For the text-containing cell, return its midpoint in [x, y] coordinate format. 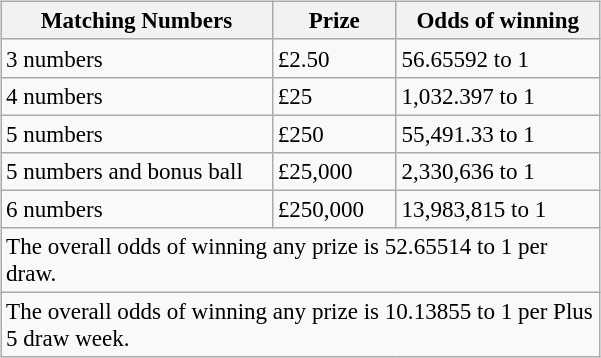
£250 [334, 134]
55,491.33 to 1 [498, 134]
5 numbers and bonus ball [137, 172]
4 numbers [137, 96]
1,032.397 to 1 [498, 96]
3 numbers [137, 58]
Odds of winning [498, 21]
Matching Numbers [137, 21]
£2.50 [334, 58]
The overall odds of winning any prize is 52.65514 to 1 per draw. [300, 260]
13,983,815 to 1 [498, 209]
£250,000 [334, 209]
56.65592 to 1 [498, 58]
2,330,636 to 1 [498, 172]
6 numbers [137, 209]
5 numbers [137, 134]
£25 [334, 96]
£25,000 [334, 172]
The overall odds of winning any prize is 10.13855 to 1 per Plus 5 draw week. [300, 326]
Prize [334, 21]
